Locate the cell with the specified text and output its (X, Y) center coordinate. 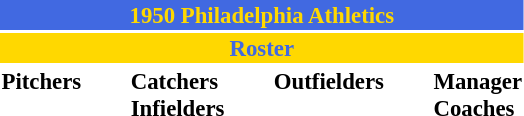
Roster (262, 48)
1950 Philadelphia Athletics (262, 15)
